For the text-containing cell, return its midpoint in [X, Y] coordinate format. 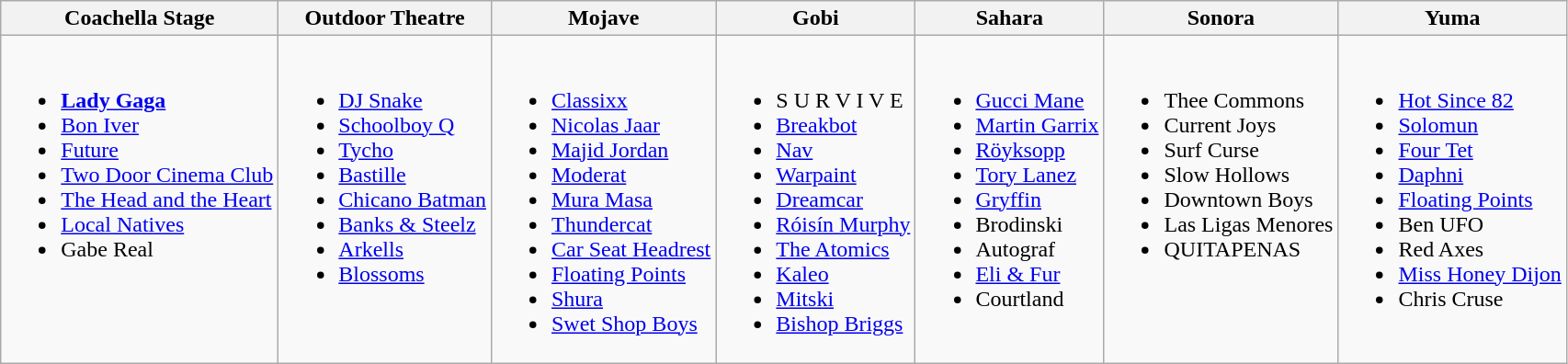
ClassixxNicolas JaarMajid JordanModeratMura MasaThundercatCar Seat HeadrestFloating PointsShuraSwet Shop Boys [603, 199]
Gobi [816, 18]
Lady GagaBon IverFutureTwo Door Cinema ClubThe Head and the HeartLocal NativesGabe Real [140, 199]
Gucci ManeMartin GarrixRöyksoppTory LanezGryffinBrodinskiAutografEli & FurCourtland [1009, 199]
Mojave [603, 18]
Thee CommonsCurrent JoysSurf CurseSlow HollowsDowntown BoysLas Ligas MenoresQUITAPENAS [1221, 199]
Outdoor Theatre [385, 18]
Sonora [1221, 18]
Hot Since 82SolomunFour TetDaphniFloating PointsBen UFORed AxesMiss Honey DijonChris Cruse [1452, 199]
S U R V I V EBreakbotNavWarpaintDreamcarRóisín MurphyThe AtomicsKaleoMitskiBishop Briggs [816, 199]
DJ SnakeSchoolboy QTychoBastilleChicano BatmanBanks & SteelzArkellsBlossoms [385, 199]
Sahara [1009, 18]
Yuma [1452, 18]
Coachella Stage [140, 18]
